From the cell containing the given text, extract its center point as [x, y] coordinate. 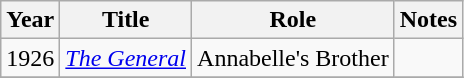
Annabelle's Brother [294, 58]
1926 [30, 58]
The General [126, 58]
Role [294, 20]
Year [30, 20]
Title [126, 20]
Notes [428, 20]
